Find where the given text appears and provide that cell's center as [X, Y] coordinate. 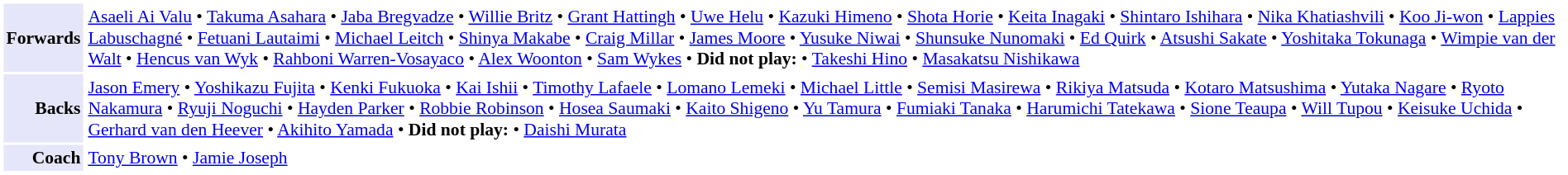
Backs [43, 108]
Tony Brown • Jamie Joseph [825, 158]
Forwards [43, 37]
Coach [43, 158]
